Pinpoint the cell where the given text exists, returning its (x, y) midpoint coordinate. 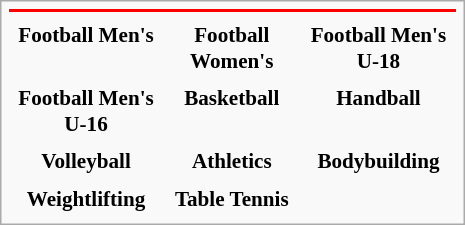
Bodybuilding (379, 161)
Handball (379, 111)
Basketball (232, 111)
Table Tennis (232, 198)
Football Men's (86, 48)
Football Men's U-16 (86, 111)
Football Men's U-18 (379, 48)
Football Women's (232, 48)
Volleyball (86, 161)
Athletics (232, 161)
Weightlifting (86, 198)
